From the cell containing the given text, extract its center point as (X, Y) coordinate. 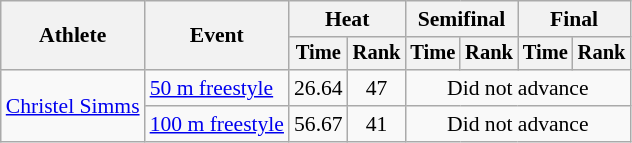
56.67 (318, 124)
50 m freestyle (217, 88)
Christel Simms (73, 106)
Heat (347, 19)
Event (217, 36)
Semifinal (461, 19)
100 m freestyle (217, 124)
Athlete (73, 36)
Final (574, 19)
41 (377, 124)
47 (377, 88)
26.64 (318, 88)
